For the text-containing cell, return its midpoint in (X, Y) coordinate format. 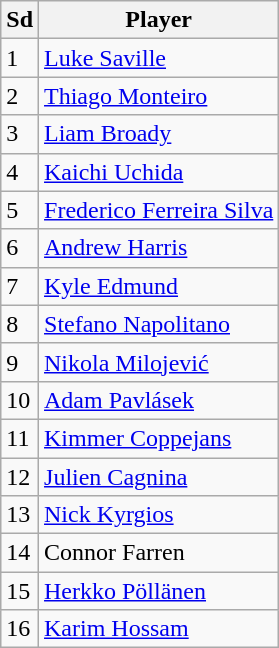
Julien Cagnina (159, 477)
Adam Pavlásek (159, 400)
2 (20, 96)
Thiago Monteiro (159, 96)
12 (20, 477)
14 (20, 553)
7 (20, 286)
4 (20, 172)
13 (20, 515)
Karim Hossam (159, 629)
Player (159, 20)
Stefano Napolitano (159, 324)
Kyle Edmund (159, 286)
Kimmer Coppejans (159, 438)
16 (20, 629)
10 (20, 400)
11 (20, 438)
Andrew Harris (159, 248)
Nick Kyrgios (159, 515)
3 (20, 134)
Liam Broady (159, 134)
Connor Farren (159, 553)
15 (20, 591)
9 (20, 362)
Luke Saville (159, 58)
Sd (20, 20)
Nikola Milojević (159, 362)
6 (20, 248)
5 (20, 210)
Frederico Ferreira Silva (159, 210)
1 (20, 58)
8 (20, 324)
Kaichi Uchida (159, 172)
Herkko Pöllänen (159, 591)
